Pinpoint the cell where the given text exists, returning its [x, y] midpoint coordinate. 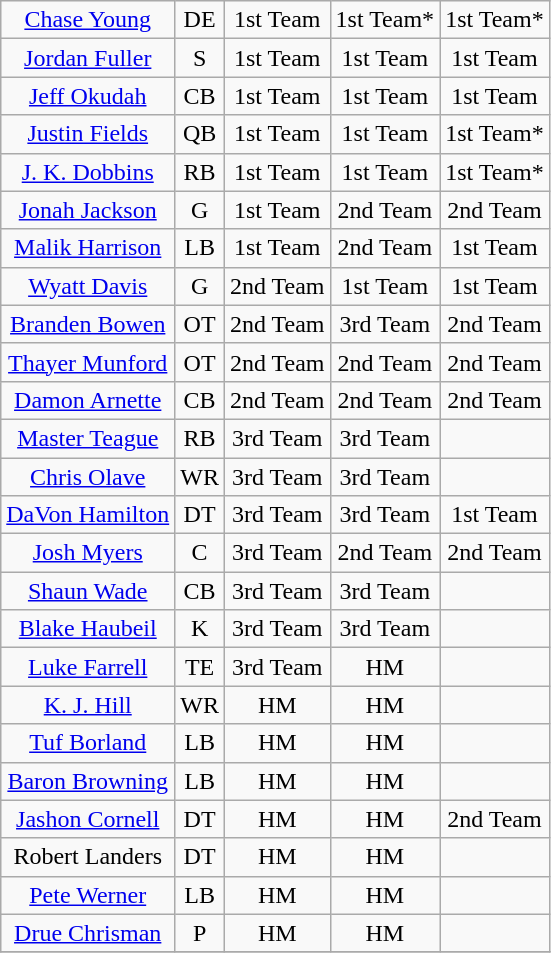
P [200, 933]
Josh Myers [88, 553]
S [200, 58]
Tuf Borland [88, 743]
K. J. Hill [88, 705]
Chase Young [88, 20]
Drue Chrisman [88, 933]
Robert Landers [88, 857]
DE [200, 20]
Branden Bowen [88, 324]
QB [200, 134]
Blake Haubeil [88, 629]
J. K. Dobbins [88, 172]
Malik Harrison [88, 248]
Wyatt Davis [88, 286]
Master Teague [88, 438]
Baron Browning [88, 781]
Jonah Jackson [88, 210]
Luke Farrell [88, 667]
Chris Olave [88, 477]
Jordan Fuller [88, 58]
Jashon Cornell [88, 819]
Shaun Wade [88, 591]
Jeff Okudah [88, 96]
TE [200, 667]
Damon Arnette [88, 400]
Thayer Munford [88, 362]
K [200, 629]
Pete Werner [88, 895]
Justin Fields [88, 134]
DaVon Hamilton [88, 515]
C [200, 553]
